Detect which cell encompasses the target text, then output its [x, y] center coordinate. 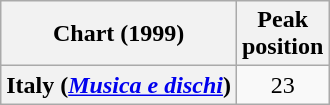
23 [282, 85]
Italy (Musica e dischi) [119, 85]
Peakposition [282, 34]
Chart (1999) [119, 34]
